Output the (x, y) coordinate of the center of the cell containing the given text.  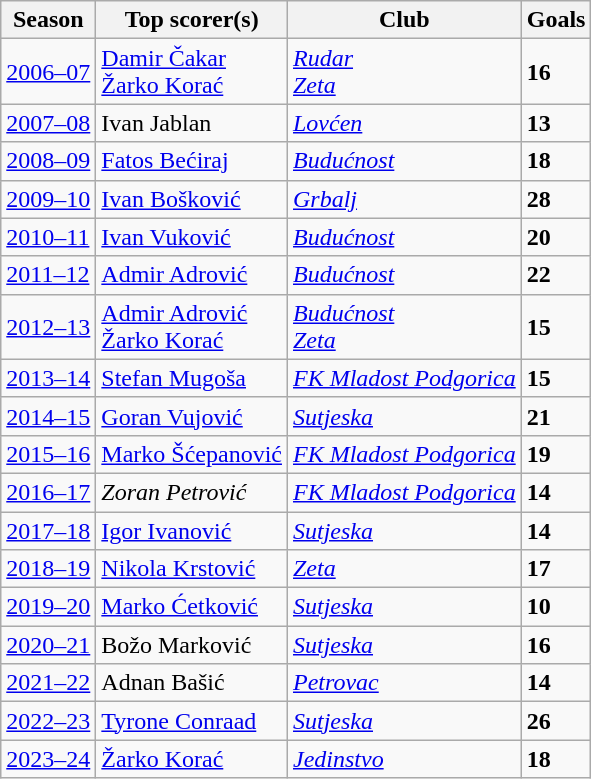
2009–10 (48, 199)
2023–24 (48, 759)
2011–12 (48, 275)
19 (556, 454)
Admir Adrović Žarko Korać (192, 326)
Club (404, 20)
Fatos Bećiraj (192, 161)
2021–22 (48, 683)
2006–07 (48, 72)
Nikola Krstović (192, 569)
Zoran Petrović (192, 492)
2013–14 (48, 378)
Lovćen (404, 123)
20 (556, 237)
Zeta (404, 569)
2015–16 (48, 454)
Top scorer(s) (192, 20)
Stefan Mugoša (192, 378)
13 (556, 123)
2008–09 (48, 161)
Žarko Korać (192, 759)
2017–18 (48, 531)
2010–11 (48, 237)
2020–21 (48, 645)
17 (556, 569)
Ivan Vuković (192, 237)
BudućnostZeta (404, 326)
Igor Ivanović (192, 531)
Damir Čakar Žarko Korać (192, 72)
Ivan Jablan (192, 123)
Tyrone Conraad (192, 721)
10 (556, 607)
2007–08 (48, 123)
Petrovac (404, 683)
Ivan Bošković (192, 199)
28 (556, 199)
Grbalj (404, 199)
2022–23 (48, 721)
2016–17 (48, 492)
26 (556, 721)
2018–19 (48, 569)
Season (48, 20)
Jedinstvo (404, 759)
RudarZeta (404, 72)
21 (556, 416)
2012–13 (48, 326)
Goals (556, 20)
Goran Vujović (192, 416)
22 (556, 275)
2019–20 (48, 607)
Marko Ćetković (192, 607)
Admir Adrović (192, 275)
2014–15 (48, 416)
Adnan Bašić (192, 683)
Marko Šćepanović (192, 454)
Božo Marković (192, 645)
